From the cell containing the given text, extract its center point as [X, Y] coordinate. 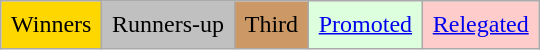
Promoted [365, 25]
Relegated [480, 25]
Winners [52, 25]
Runners-up [168, 25]
Third [271, 25]
